Search for the cell housing the specified text and yield its [X, Y] center coordinate. 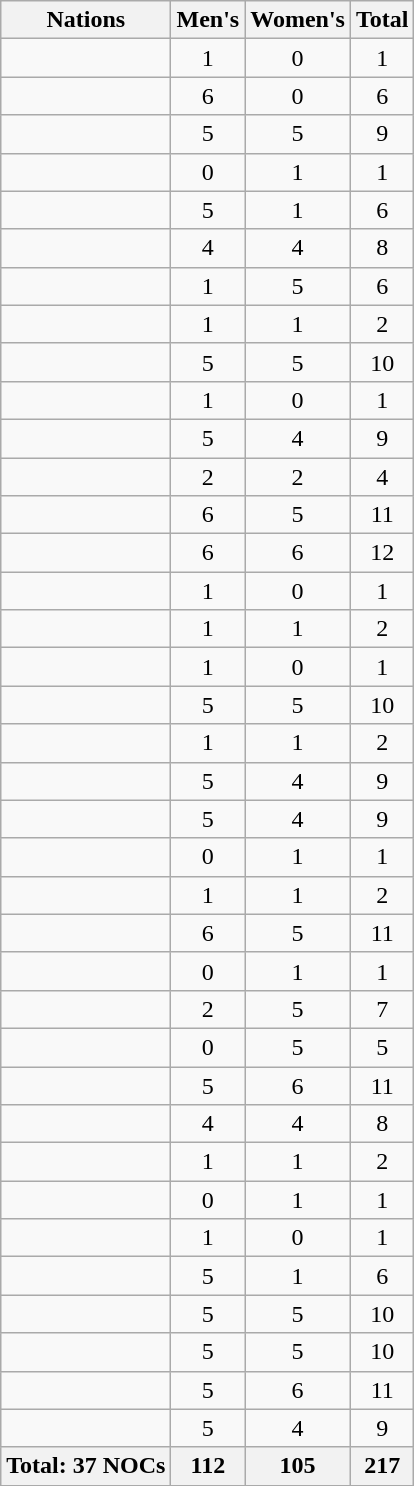
7 [382, 1009]
112 [208, 1466]
Men's [208, 20]
Nations [86, 20]
105 [298, 1466]
Women's [298, 20]
217 [382, 1466]
Total: 37 NOCs [86, 1466]
12 [382, 553]
Total [382, 20]
